Return the [x, y] coordinate for the center point of the cell that contains the specified text.  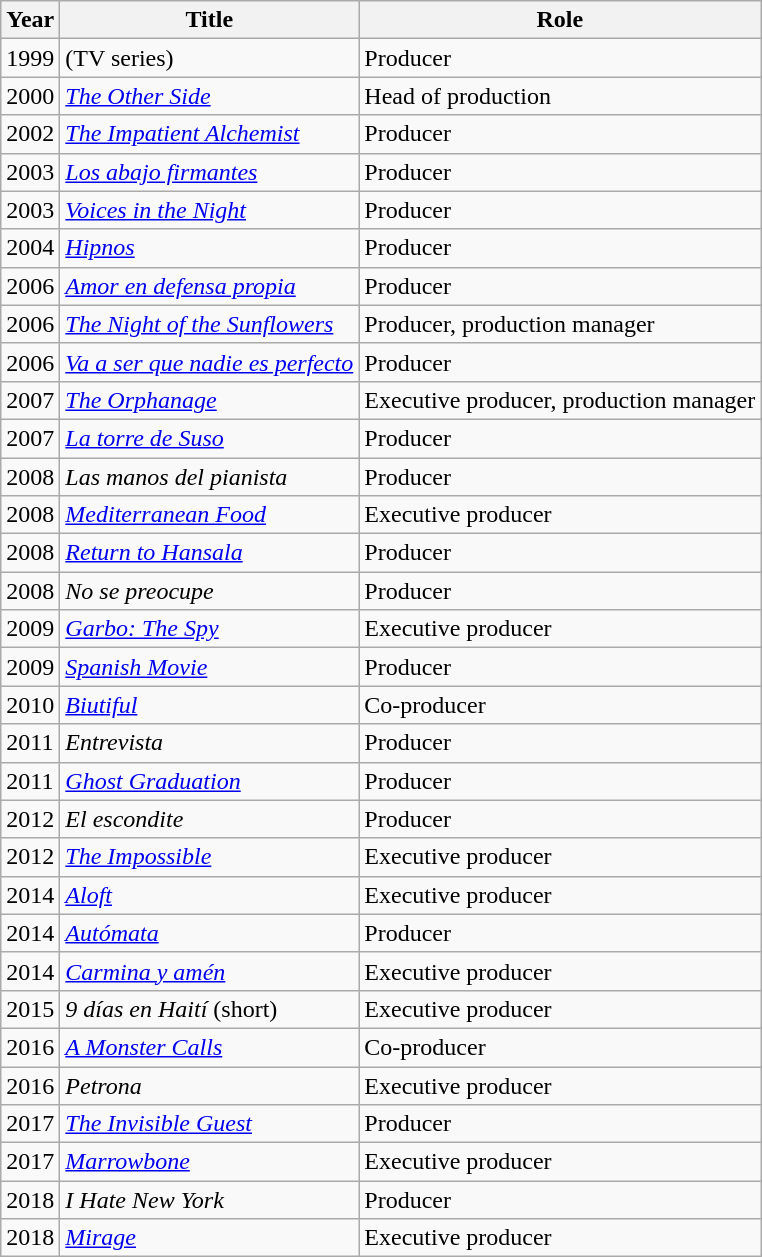
Los abajo firmantes [210, 172]
Year [30, 20]
2010 [30, 705]
Garbo: The Spy [210, 629]
Title [210, 20]
Hipnos [210, 248]
Autómata [210, 933]
Return to Hansala [210, 553]
Role [560, 20]
The Orphanage [210, 400]
(TV series) [210, 58]
The Other Side [210, 96]
Voices in the Night [210, 210]
I Hate New York [210, 1200]
The Invisible Guest [210, 1124]
Executive producer, production manager [560, 400]
9 días en Haití (short) [210, 1009]
The Impatient Alchemist [210, 134]
A Monster Calls [210, 1047]
The Impossible [210, 857]
2015 [30, 1009]
Marrowbone [210, 1162]
Mirage [210, 1238]
The Night of the Sunflowers [210, 324]
Las manos del pianista [210, 477]
Spanish Movie [210, 667]
2000 [30, 96]
Ghost Graduation [210, 781]
Head of production [560, 96]
Producer, production manager [560, 324]
Biutiful [210, 705]
Entrevista [210, 743]
Petrona [210, 1085]
El escondite [210, 819]
Carmina y amén [210, 971]
Amor en defensa propia [210, 286]
Va a ser que nadie es perfecto [210, 362]
No se preocupe [210, 591]
2004 [30, 248]
Mediterranean Food [210, 515]
Aloft [210, 895]
2002 [30, 134]
1999 [30, 58]
La torre de Suso [210, 438]
